Locate the cell with the specified text and output its (x, y) center coordinate. 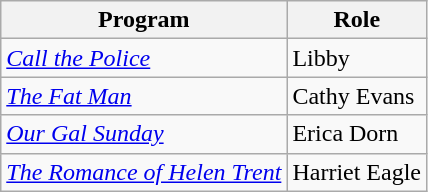
Harriet Eagle (357, 172)
Call the Police (144, 58)
Erica Dorn (357, 134)
Libby (357, 58)
Program (144, 20)
The Fat Man (144, 96)
The Romance of Helen Trent (144, 172)
Role (357, 20)
Cathy Evans (357, 96)
Our Gal Sunday (144, 134)
